Capture the cell that displays the provided text and extract its (X, Y) central coordinate. 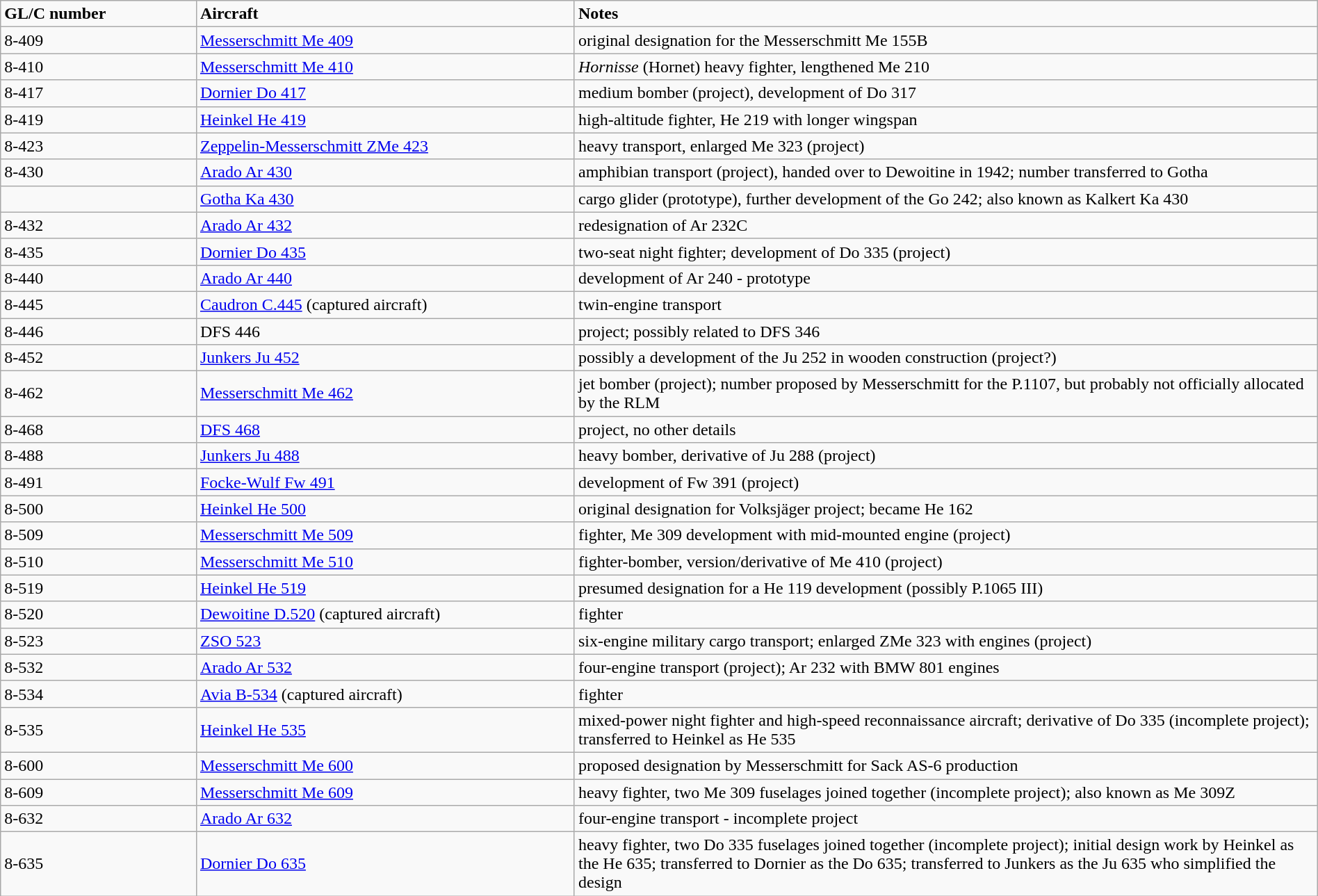
cargo glider (prototype), further development of the Go 242; also known as Kalkert Ka 430 (945, 199)
Avia B-534 (captured aircraft) (385, 694)
Heinkel He 519 (385, 588)
8-500 (99, 509)
Heinkel He 535 (385, 730)
8-609 (99, 792)
Focke-Wulf Fw 491 (385, 482)
Arado Ar 432 (385, 225)
8-445 (99, 304)
amphibian transport (project), handed over to Dewoitine in 1942; number transferred to Gotha (945, 172)
four-engine transport (project); Ar 232 with BMW 801 engines (945, 667)
Messerschmitt Me 462 (385, 393)
8-423 (99, 146)
Heinkel He 419 (385, 120)
medium bomber (project), development of Do 317 (945, 93)
heavy fighter, two Me 309 fuselages joined together (incomplete project); also known as Me 309Z (945, 792)
fighter-bomber, version/derivative of Me 410 (project) (945, 562)
8-635 (99, 864)
8-532 (99, 667)
presumed designation for a He 119 development (possibly P.1065 III) (945, 588)
Junkers Ju 488 (385, 456)
8-417 (99, 93)
Messerschmitt Me 600 (385, 765)
Arado Ar 632 (385, 819)
8-440 (99, 278)
ZSO 523 (385, 641)
8-409 (99, 40)
GL/C number (99, 14)
Aircraft (385, 14)
8-519 (99, 588)
possibly a development of the Ju 252 in wooden construction (project?) (945, 358)
project; possibly related to DFS 346 (945, 332)
heavy bomber, derivative of Ju 288 (project) (945, 456)
high-altitude fighter, He 219 with longer wingspan (945, 120)
8-410 (99, 67)
redesignation of Ar 232C (945, 225)
Arado Ar 440 (385, 278)
8-419 (99, 120)
Caudron C.445 (captured aircraft) (385, 304)
Messerschmitt Me 410 (385, 67)
8-600 (99, 765)
Junkers Ju 452 (385, 358)
development of Ar 240 - prototype (945, 278)
8-462 (99, 393)
fighter, Me 309 development with mid-mounted engine (project) (945, 535)
Notes (945, 14)
DFS 446 (385, 332)
8-430 (99, 172)
8-446 (99, 332)
8-488 (99, 456)
six-engine military cargo transport; enlarged ZMe 323 with engines (project) (945, 641)
8-509 (99, 535)
Heinkel He 500 (385, 509)
DFS 468 (385, 430)
Arado Ar 430 (385, 172)
8-468 (99, 430)
8-435 (99, 252)
8-632 (99, 819)
project, no other details (945, 430)
Messerschmitt Me 510 (385, 562)
8-535 (99, 730)
Dornier Do 417 (385, 93)
8-491 (99, 482)
twin-engine transport (945, 304)
8-520 (99, 614)
Gotha Ka 430 (385, 199)
Dewoitine D.520 (captured aircraft) (385, 614)
8-432 (99, 225)
Dornier Do 635 (385, 864)
Messerschmitt Me 509 (385, 535)
original designation for the Messerschmitt Me 155B (945, 40)
8-534 (99, 694)
jet bomber (project); number proposed by Messerschmitt for the P.1107, but probably not officially allocated by the RLM (945, 393)
original designation for Volksjäger project; became He 162 (945, 509)
Messerschmitt Me 609 (385, 792)
8-510 (99, 562)
Dornier Do 435 (385, 252)
8-523 (99, 641)
Arado Ar 532 (385, 667)
Zeppelin-Messerschmitt ZMe 423 (385, 146)
development of Fw 391 (project) (945, 482)
Messerschmitt Me 409 (385, 40)
proposed designation by Messerschmitt for Sack AS-6 production (945, 765)
two-seat night fighter; development of Do 335 (project) (945, 252)
8-452 (99, 358)
mixed-power night fighter and high-speed reconnaissance aircraft; derivative of Do 335 (incomplete project); transferred to Heinkel as He 535 (945, 730)
four-engine transport - incomplete project (945, 819)
Hornisse (Hornet) heavy fighter, lengthened Me 210 (945, 67)
heavy transport, enlarged Me 323 (project) (945, 146)
